Locate the cell with the specified text and output its (x, y) center coordinate. 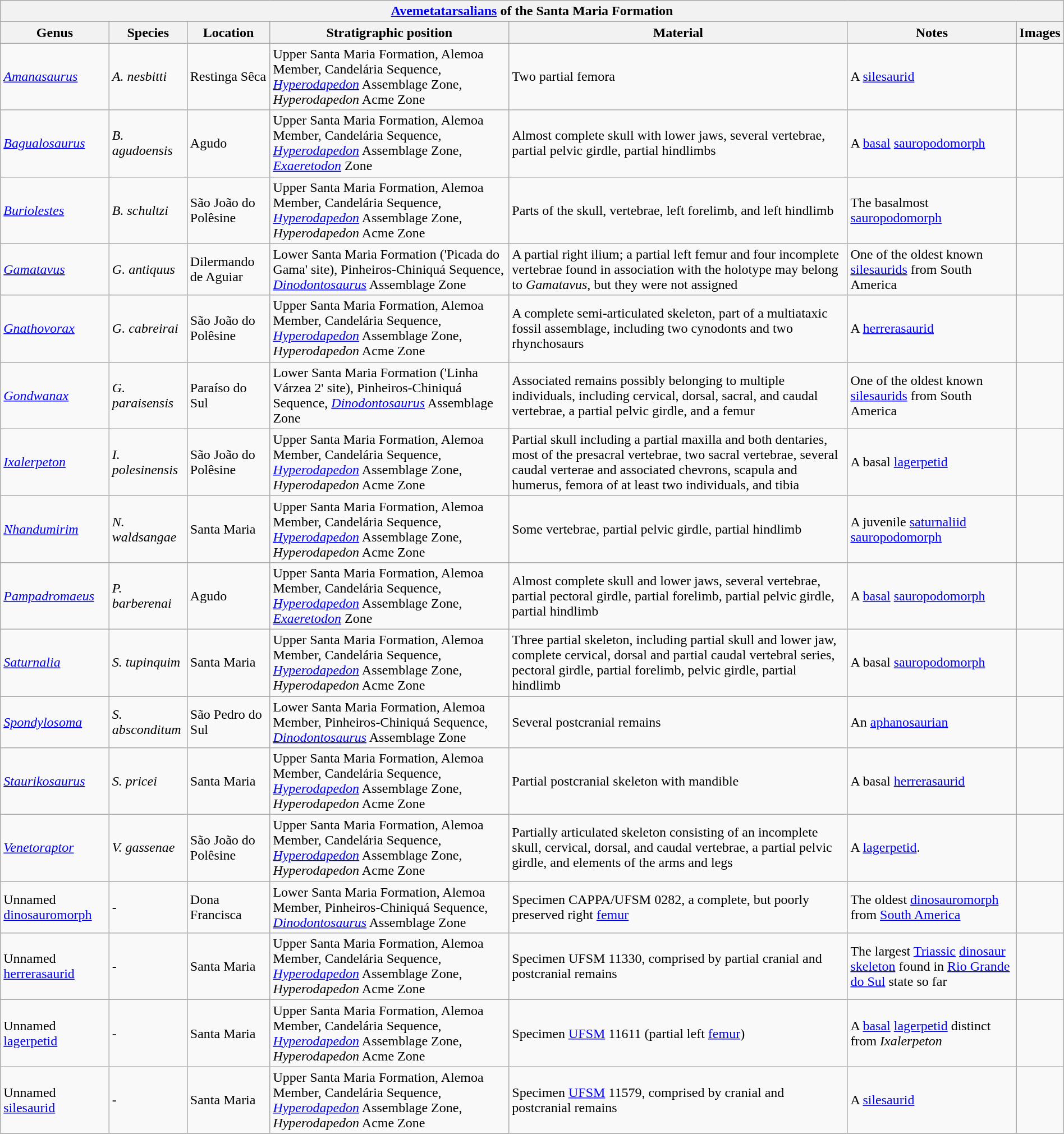
Paraíso do Sul (228, 395)
Unnamed lagerpetid (55, 1034)
An aphanosaurian (932, 722)
Stratigraphic position (389, 33)
Lower Santa Maria Formation ('Linha Várzea 2' site), Pinheiros-Chiniquá Sequence, Dinodontosaurus Assemblage Zone (389, 395)
Almost complete skull and lower jaws, several vertebrae, partial pectoral girdle, partial forelimb, partial pelvic girdle, partial hindlimb (678, 596)
The basalmost sauropodomorph (932, 210)
G. cabreirai (148, 329)
Venetoraptor (55, 848)
A. nesbitti (148, 76)
Unnamed silesaurid (55, 1100)
Dilermando de Aguiar (228, 269)
S. tupinquim (148, 662)
Lower Santa Maria Formation ('Picada do Gama' site), Pinheiros-Chiniquá Sequence, Dinodontosaurus Assemblage Zone (389, 269)
Dona Francisca (228, 907)
Buriolestes (55, 210)
Specimen UFSM 11579, comprised by cranial and postcranial remains (678, 1100)
A herrerasaurid (932, 329)
Specimen UFSM 11611 (partial left femur) (678, 1034)
The oldest dinosauromorph from South America (932, 907)
G. paraisensis (148, 395)
S. pricei (148, 781)
The largest Triassic dinosaur skeleton found in Rio Grande do Sul state so far (932, 966)
Bagualosaurus (55, 144)
P. barberenai (148, 596)
N. waldsangae (148, 529)
Staurikosaurus (55, 781)
A basal herrerasaurid (932, 781)
Ixalerpeton (55, 462)
Gamatavus (55, 269)
A basal lagerpetid (932, 462)
Specimen UFSM 11330, comprised by partial cranial and postcranial remains (678, 966)
Specimen CAPPA/UFSM 0282, a complete, but poorly preserved right femur (678, 907)
Partial postcranial skeleton with mandible (678, 781)
São Pedro do Sul (228, 722)
Avemetatarsalians of the Santa Maria Formation (532, 11)
Saturnalia (55, 662)
Material (678, 33)
Location (228, 33)
Some vertebrae, partial pelvic girdle, partial hindlimb (678, 529)
Almost complete skull with lower jaws, several vertebrae, partial pelvic girdle, partial hindlimbs (678, 144)
A lagerpetid. (932, 848)
I. polesinensis (148, 462)
Unnamed herrerasaurid (55, 966)
Several postcranial remains (678, 722)
Nhandumirim (55, 529)
Notes (932, 33)
V. gassenae (148, 848)
Amanasaurus (55, 76)
Gnathovorax (55, 329)
Genus (55, 33)
Gondwanax (55, 395)
S. absconditum (148, 722)
Parts of the skull, vertebrae, left forelimb, and left hindlimb (678, 210)
A juvenile saturnaliid sauropodomorph (932, 529)
Images (1040, 33)
Spondylosoma (55, 722)
A basal lagerpetid distinct from Ixalerpeton (932, 1034)
Restinga Sêca (228, 76)
B. agudoensis (148, 144)
Pampadromaeus (55, 596)
G. antiquus (148, 269)
A complete semi-articulated skeleton, part of a multiataxic fossil assemblage, including two cynodonts and two rhynchosaurs (678, 329)
B. schultzi (148, 210)
Unnamed dinosauromorph (55, 907)
Species (148, 33)
Two partial femora (678, 76)
